Capture the cell that displays the provided text and extract its (X, Y) central coordinate. 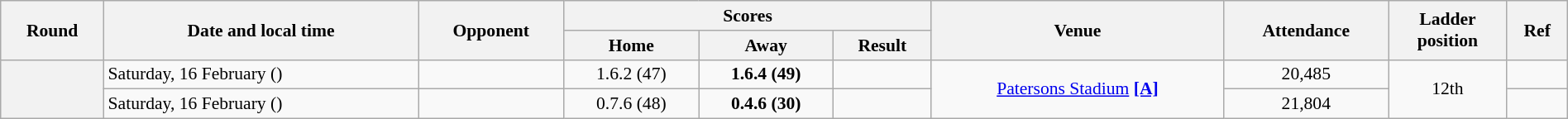
0.7.6 (48) (632, 104)
Patersons Stadium [A] (1078, 89)
21,804 (1307, 104)
1.6.2 (47) (632, 74)
Venue (1078, 30)
20,485 (1307, 74)
12th (1447, 89)
Opponent (491, 30)
Away (766, 45)
Home (632, 45)
Scores (748, 16)
Ladderposition (1447, 30)
Ref (1537, 30)
Round (53, 30)
Result (883, 45)
Date and local time (261, 30)
Attendance (1307, 30)
0.4.6 (30) (766, 104)
1.6.4 (49) (766, 74)
